Search for the cell housing the specified text and yield its [X, Y] center coordinate. 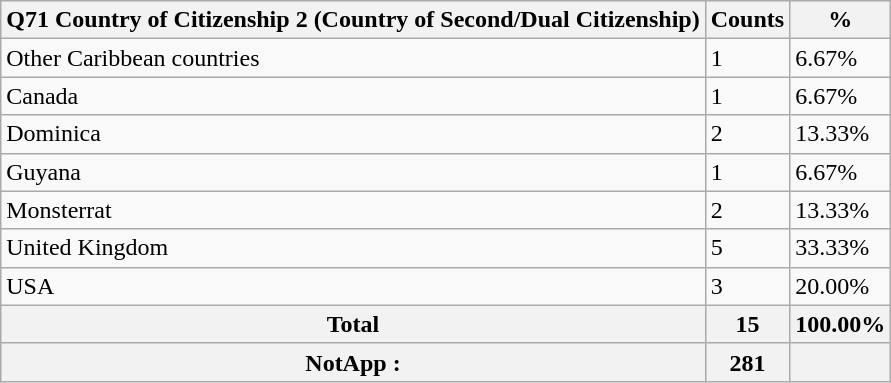
15 [747, 324]
NotApp : [353, 362]
Other Caribbean countries [353, 58]
Dominica [353, 134]
% [840, 20]
Total [353, 324]
281 [747, 362]
20.00% [840, 286]
USA [353, 286]
Guyana [353, 172]
100.00% [840, 324]
Counts [747, 20]
Canada [353, 96]
3 [747, 286]
33.33% [840, 248]
United Kingdom [353, 248]
Q71 Country of Citizenship 2 (Country of Second/Dual Citizenship) [353, 20]
5 [747, 248]
Monsterrat [353, 210]
